Capture the cell that displays the provided text and extract its (x, y) central coordinate. 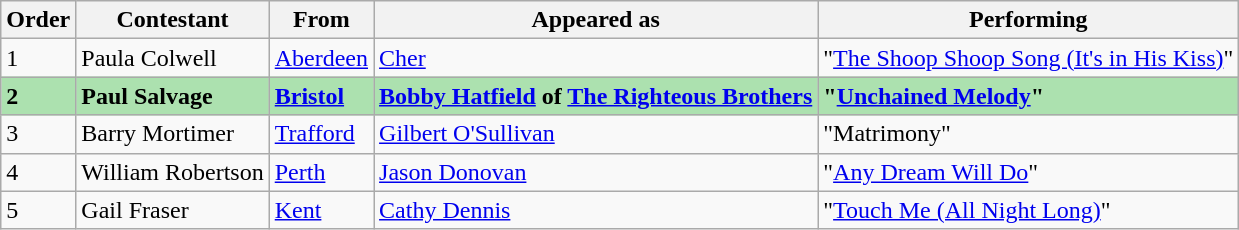
Trafford (321, 134)
2 (38, 96)
1 (38, 58)
"Unchained Melody" (1028, 96)
Kent (321, 210)
Barry Mortimer (172, 134)
5 (38, 210)
Bobby Hatfield of The Righteous Brothers (596, 96)
"Any Dream Will Do" (1028, 172)
Bristol (321, 96)
Gilbert O'Sullivan (596, 134)
Cathy Dennis (596, 210)
4 (38, 172)
Gail Fraser (172, 210)
Cher (596, 58)
Perth (321, 172)
From (321, 20)
Paula Colwell (172, 58)
Contestant (172, 20)
"The Shoop Shoop Song (It's in His Kiss)" (1028, 58)
"Matrimony" (1028, 134)
3 (38, 134)
"Touch Me (All Night Long)" (1028, 210)
Performing (1028, 20)
Jason Donovan (596, 172)
Order (38, 20)
William Robertson (172, 172)
Appeared as (596, 20)
Aberdeen (321, 58)
Paul Salvage (172, 96)
